Pinpoint the cell where the given text exists, returning its (x, y) midpoint coordinate. 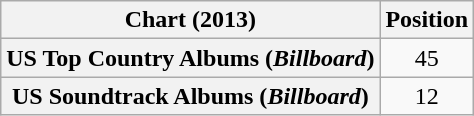
12 (427, 96)
45 (427, 58)
US Soundtrack Albums (Billboard) (190, 96)
US Top Country Albums (Billboard) (190, 58)
Chart (2013) (190, 20)
Position (427, 20)
